Locate the cell with the specified text and output its [x, y] center coordinate. 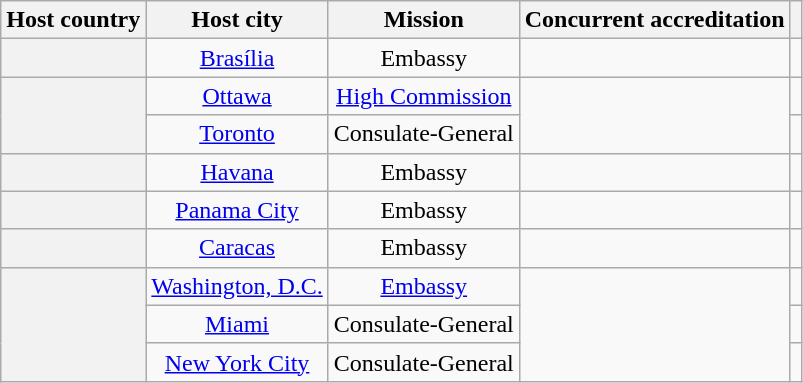
Concurrent accreditation [654, 20]
Washington, D.C. [237, 286]
New York City [237, 362]
Miami [237, 324]
High Commission [424, 96]
Havana [237, 172]
Mission [424, 20]
Ottawa [237, 96]
Brasília [237, 58]
Host city [237, 20]
Panama City [237, 210]
Toronto [237, 134]
Host country [74, 20]
Caracas [237, 248]
